Find where the given text appears and provide that cell's center as [x, y] coordinate. 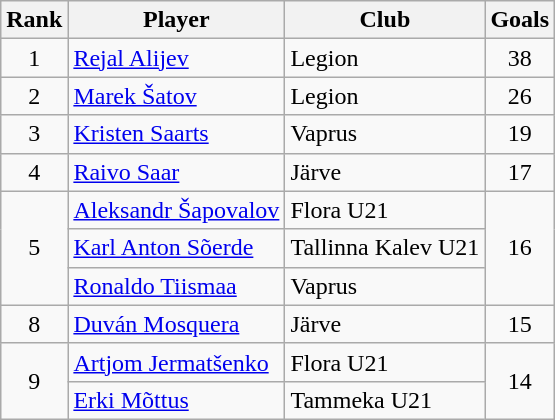
Goals [520, 20]
Rejal Alijev [176, 58]
3 [34, 134]
Rank [34, 20]
9 [34, 381]
19 [520, 134]
Aleksandr Šapovalov [176, 210]
2 [34, 96]
15 [520, 324]
8 [34, 324]
Tammeka U21 [385, 400]
Artjom Jermatšenko [176, 362]
14 [520, 381]
1 [34, 58]
Duván Mosquera [176, 324]
Marek Šatov [176, 96]
Tallinna Kalev U21 [385, 248]
Ronaldo Tiismaa [176, 286]
38 [520, 58]
Club [385, 20]
Kristen Saarts [176, 134]
17 [520, 172]
Player [176, 20]
5 [34, 248]
Raivo Saar [176, 172]
16 [520, 248]
Karl Anton Sõerde [176, 248]
Erki Mõttus [176, 400]
4 [34, 172]
26 [520, 96]
